Search for the cell housing the specified text and yield its (X, Y) center coordinate. 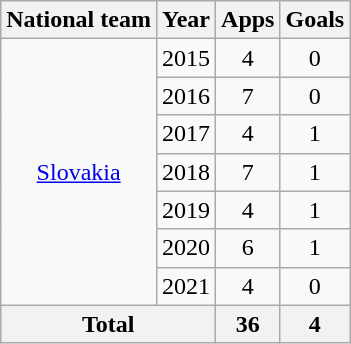
2020 (186, 248)
Apps (248, 20)
Slovakia (79, 172)
2015 (186, 58)
Goals (315, 20)
2019 (186, 210)
2018 (186, 172)
Year (186, 20)
National team (79, 20)
36 (248, 324)
6 (248, 248)
2021 (186, 286)
Total (108, 324)
2016 (186, 96)
2017 (186, 134)
